Search for the cell housing the specified text and yield its (x, y) center coordinate. 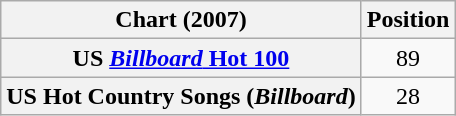
89 (408, 58)
28 (408, 96)
Position (408, 20)
Chart (2007) (181, 20)
US Billboard Hot 100 (181, 58)
US Hot Country Songs (Billboard) (181, 96)
